From the cell containing the given text, extract its center point as [x, y] coordinate. 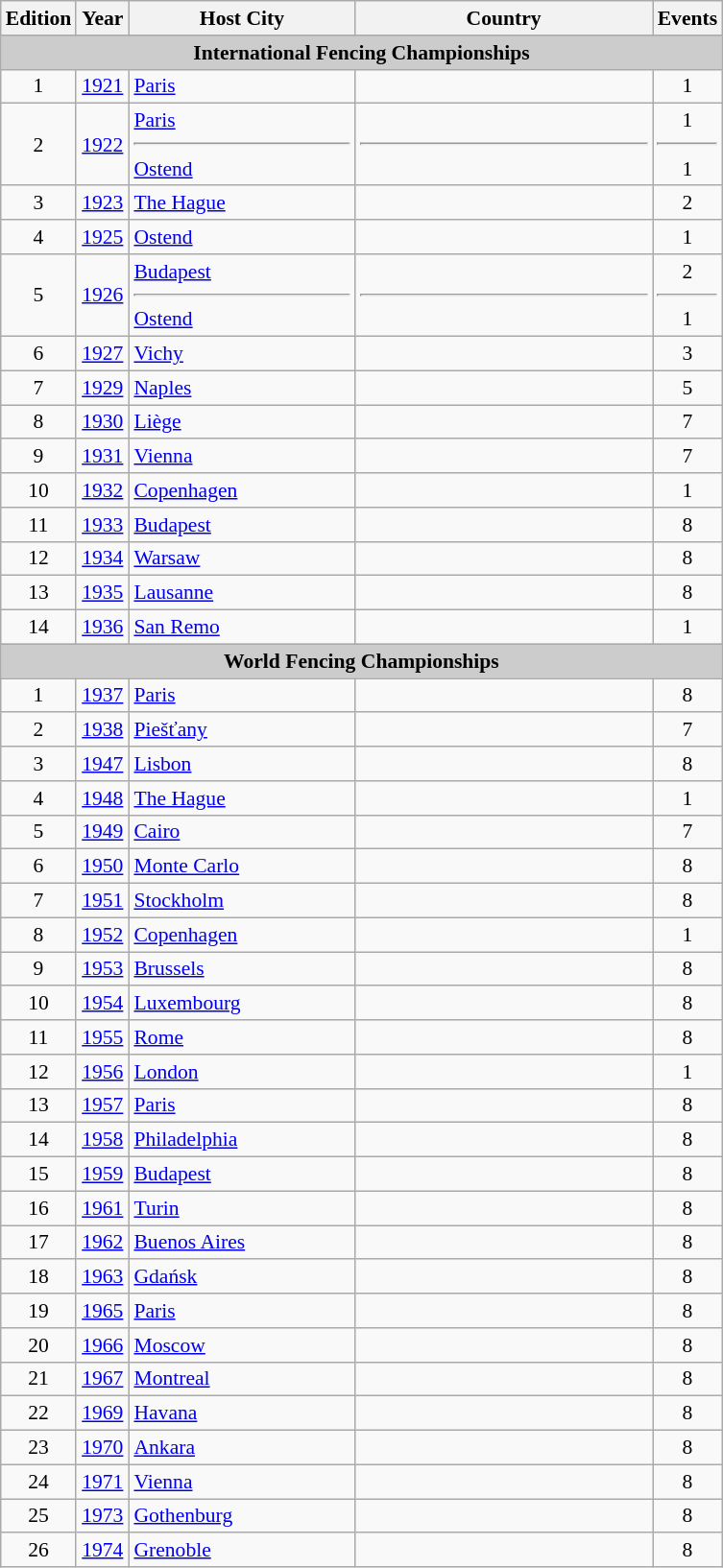
Country [504, 18]
1947 [102, 764]
Brussels [242, 969]
1932 [102, 490]
1962 [102, 1243]
Year [102, 18]
20 [38, 1345]
1923 [102, 203]
Gothenburg [242, 1516]
18 [38, 1277]
London [242, 1072]
Lausanne [242, 593]
1958 [102, 1140]
19 [38, 1311]
1931 [102, 457]
1934 [102, 558]
Gdańsk [242, 1277]
Piešťany [242, 730]
Philadelphia [242, 1140]
1973 [102, 1516]
Vichy [242, 354]
San Remo [242, 628]
Ostend [242, 237]
1963 [102, 1277]
1967 [102, 1379]
Turin [242, 1208]
1974 [102, 1551]
1965 [102, 1311]
1935 [102, 593]
1955 [102, 1037]
1971 [102, 1482]
16 [38, 1208]
1933 [102, 525]
Edition [38, 18]
Naples [242, 388]
Luxembourg [242, 1004]
Buenos Aires [242, 1243]
1921 [102, 86]
BudapestOstend [242, 296]
1949 [102, 832]
Havana [242, 1414]
24 [38, 1482]
1950 [102, 867]
23 [38, 1448]
Monte Carlo [242, 867]
Lisbon [242, 764]
25 [38, 1516]
Cairo [242, 832]
1952 [102, 935]
1951 [102, 901]
1930 [102, 422]
1959 [102, 1175]
15 [38, 1175]
1966 [102, 1345]
Moscow [242, 1345]
1970 [102, 1448]
1936 [102, 628]
Grenoble [242, 1551]
Events [687, 18]
Liège [242, 422]
ParisOstend [242, 145]
22 [38, 1414]
1957 [102, 1105]
1953 [102, 969]
Ankara [242, 1448]
Stockholm [242, 901]
1929 [102, 388]
1969 [102, 1414]
17 [38, 1243]
Rome [242, 1037]
1938 [102, 730]
26 [38, 1551]
1937 [102, 696]
1925 [102, 237]
1927 [102, 354]
1956 [102, 1072]
1954 [102, 1004]
1922 [102, 145]
World Fencing Championships [361, 661]
International Fencing Championships [361, 53]
Warsaw [242, 558]
1961 [102, 1208]
Host City [242, 18]
1926 [102, 296]
1948 [102, 798]
Montreal [242, 1379]
